From the cell containing the given text, extract its center point as [x, y] coordinate. 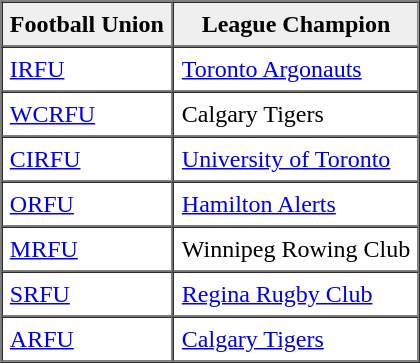
Football Union [87, 24]
University of Toronto [296, 158]
IRFU [87, 68]
WCRFU [87, 114]
CIRFU [87, 158]
MRFU [87, 248]
Toronto Argonauts [296, 68]
Regina Rugby Club [296, 294]
Hamilton Alerts [296, 204]
SRFU [87, 294]
League Champion [296, 24]
ARFU [87, 338]
ORFU [87, 204]
Winnipeg Rowing Club [296, 248]
